From the cell containing the given text, extract its center point as (X, Y) coordinate. 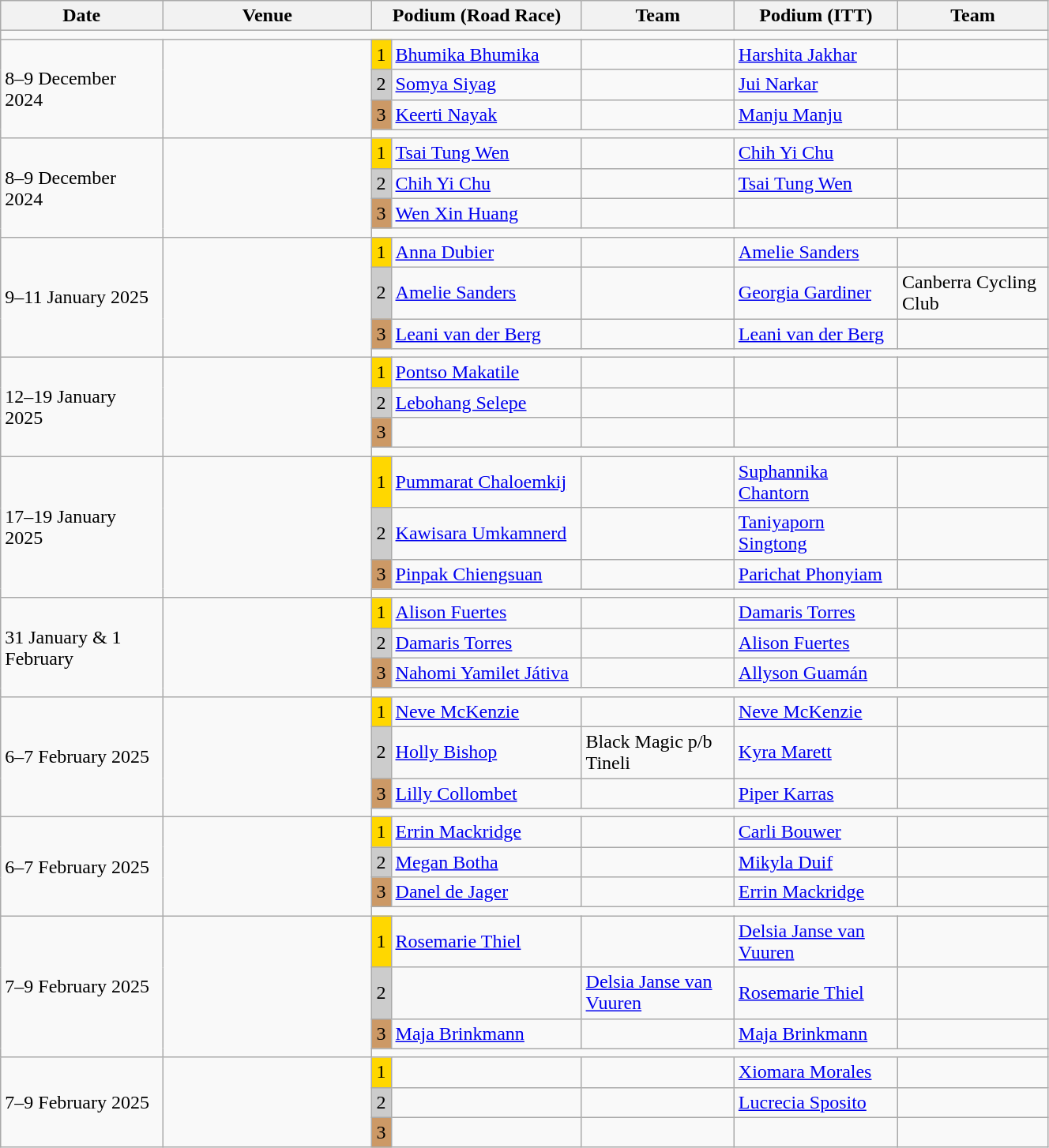
Podium (Road Race) (477, 16)
Holly Bishop (487, 752)
Nahomi Yamilet Játiva (487, 673)
Allyson Guamán (815, 673)
Carli Bouwer (815, 832)
Pinpak Chiengsuan (487, 574)
Canberra Cycling Club (973, 292)
Black Magic p/b Tineli (657, 752)
Suphannika Chantorn (815, 482)
Mikyla Duif (815, 862)
Piper Karras (815, 793)
Podium (ITT) (815, 16)
Lucrecia Sposito (815, 1102)
Danel de Jager (487, 892)
Xiomara Morales (815, 1072)
Taniyaporn Singtong (815, 534)
Bhumika Bhumika (487, 54)
17–19 January 2025 (82, 527)
Megan Botha (487, 862)
Date (82, 16)
Pontso Makatile (487, 373)
Jui Narkar (815, 84)
Manju Manju (815, 114)
12–19 January 2025 (82, 407)
Keerti Nayak (487, 114)
Venue (267, 16)
9–11 January 2025 (82, 297)
Georgia Gardiner (815, 292)
Lebohang Selepe (487, 403)
31 January & 1 February (82, 647)
Anna Dubier (487, 252)
Kawisara Umkamnerd (487, 534)
Somya Siyag (487, 84)
Kyra Marett (815, 752)
Wen Xin Huang (487, 213)
Parichat Phonyiam (815, 574)
Lilly Collombet (487, 793)
Pummarat Chaloemkij (487, 482)
Harshita Jakhar (815, 54)
